Output the [X, Y] coordinate of the center of the cell containing the given text.  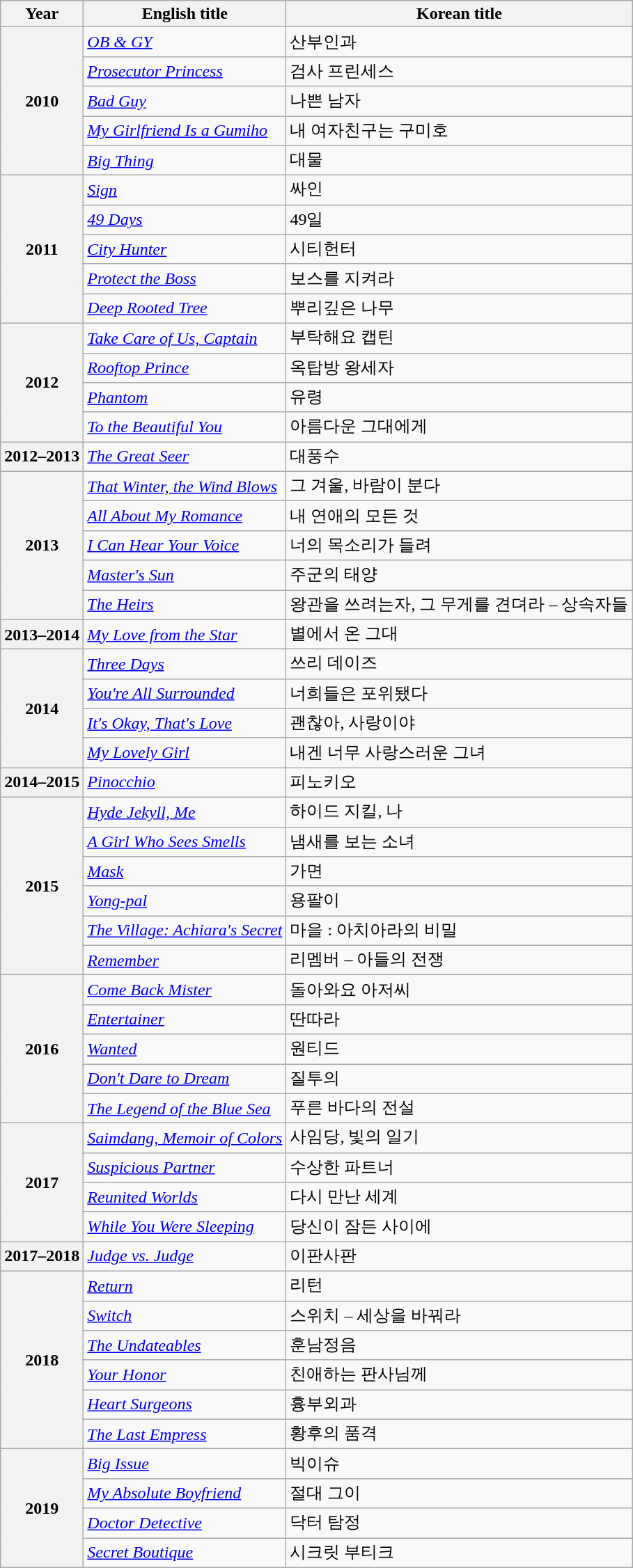
스위치 – 세상을 바꿔라 [460, 1315]
Deep Rooted Tree [185, 309]
2014 [42, 708]
Korean title [460, 14]
Your Honor [185, 1375]
너희들은 포위됐다 [460, 693]
49일 [460, 220]
Three Days [185, 664]
Doctor Detective [185, 1523]
피노키오 [460, 782]
Year [42, 14]
2017 [42, 1182]
원티드 [460, 1050]
Sign [185, 191]
그 겨울, 바람이 분다 [460, 486]
뿌리깊은 나무 [460, 309]
절대 그이 [460, 1494]
부탁해요 캡틴 [460, 338]
당신이 잠든 사이에 [460, 1226]
하이드 지킬, 나 [460, 811]
대물 [460, 160]
리턴 [460, 1286]
My Lovely Girl [185, 753]
2013–2014 [42, 635]
훈남정음 [460, 1346]
푸른 바다의 전설 [460, 1108]
Prosecutor Princess [185, 71]
2013 [42, 546]
싸인 [460, 191]
산부인과 [460, 42]
2012 [42, 382]
검사 프린세스 [460, 71]
Reunited Worlds [185, 1197]
English title [185, 14]
친애하는 판사님께 [460, 1375]
Yong-pal [185, 901]
내 연애의 모든 것 [460, 516]
2012–2013 [42, 457]
That Winter, the Wind Blows [185, 486]
가면 [460, 871]
My Absolute Boyfriend [185, 1494]
빅이슈 [460, 1464]
수상한 파트너 [460, 1168]
냄새를 보는 소녀 [460, 842]
별에서 온 그대 [460, 635]
OB & GY [185, 42]
이판사판 [460, 1257]
The Heirs [185, 605]
시티헌터 [460, 249]
Entertainer [185, 1019]
It's Okay, That's Love [185, 724]
닥터 탐정 [460, 1523]
All About My Romance [185, 516]
To the Beautiful You [185, 427]
아름다운 그대에게 [460, 427]
괜찮아, 사랑이야 [460, 724]
A Girl Who Sees Smells [185, 842]
마을 : 아치아라의 비밀 [460, 931]
내 여자친구는 구미호 [460, 131]
2018 [42, 1360]
Come Back Mister [185, 990]
Master's Sun [185, 575]
사임당, 빛의 일기 [460, 1139]
2010 [42, 102]
The Undateables [185, 1346]
리멤버 – 아들의 전쟁 [460, 960]
While You Were Sleeping [185, 1226]
Protect the Boss [185, 278]
쓰리 데이즈 [460, 664]
My Girlfriend Is a Gumiho [185, 131]
시크릿 부티크 [460, 1553]
Switch [185, 1315]
Secret Boutique [185, 1553]
Rooftop Prince [185, 367]
옥탑방 왕세자 [460, 367]
다시 만난 세계 [460, 1197]
돌아와요 아저씨 [460, 990]
주군의 태양 [460, 575]
딴따라 [460, 1019]
City Hunter [185, 249]
Judge vs. Judge [185, 1257]
용팔이 [460, 901]
Big Issue [185, 1464]
The Last Empress [185, 1434]
You're All Surrounded [185, 693]
너의 목소리가 들려 [460, 546]
Hyde Jekyll, Me [185, 811]
Take Care of Us, Captain [185, 338]
Mask [185, 871]
Phantom [185, 398]
The Legend of the Blue Sea [185, 1108]
2014–2015 [42, 782]
내겐 너무 사랑스러운 그녀 [460, 753]
2016 [42, 1050]
왕관을 쓰려는자, 그 무게를 견뎌라 – 상속자들 [460, 605]
Don't Dare to Dream [185, 1079]
My Love from the Star [185, 635]
Heart Surgeons [185, 1404]
황후의 품격 [460, 1434]
대풍수 [460, 457]
2017–2018 [42, 1257]
나쁜 남자 [460, 102]
Return [185, 1286]
Remember [185, 960]
49 Days [185, 220]
Suspicious Partner [185, 1168]
2015 [42, 885]
The Great Seer [185, 457]
2019 [42, 1508]
보스를 지켜라 [460, 278]
2011 [42, 249]
Wanted [185, 1050]
The Village: Achiara's Secret [185, 931]
Big Thing [185, 160]
유령 [460, 398]
Saimdang, Memoir of Colors [185, 1139]
Pinocchio [185, 782]
Bad Guy [185, 102]
흉부외과 [460, 1404]
I Can Hear Your Voice [185, 546]
질투의 [460, 1079]
